Locate the cell with the specified text and output its [x, y] center coordinate. 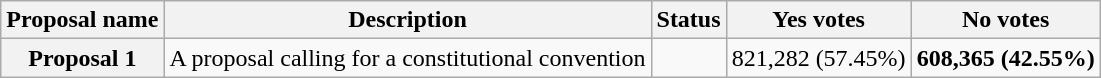
Description [408, 20]
Proposal name [82, 20]
Yes votes [818, 20]
608,365 (42.55%) [1006, 58]
A proposal calling for a constitutional convention [408, 58]
Proposal 1 [82, 58]
No votes [1006, 20]
821,282 (57.45%) [818, 58]
Status [688, 20]
